Scan for the cell matching the given text and deliver its [X, Y] coordinate at center. 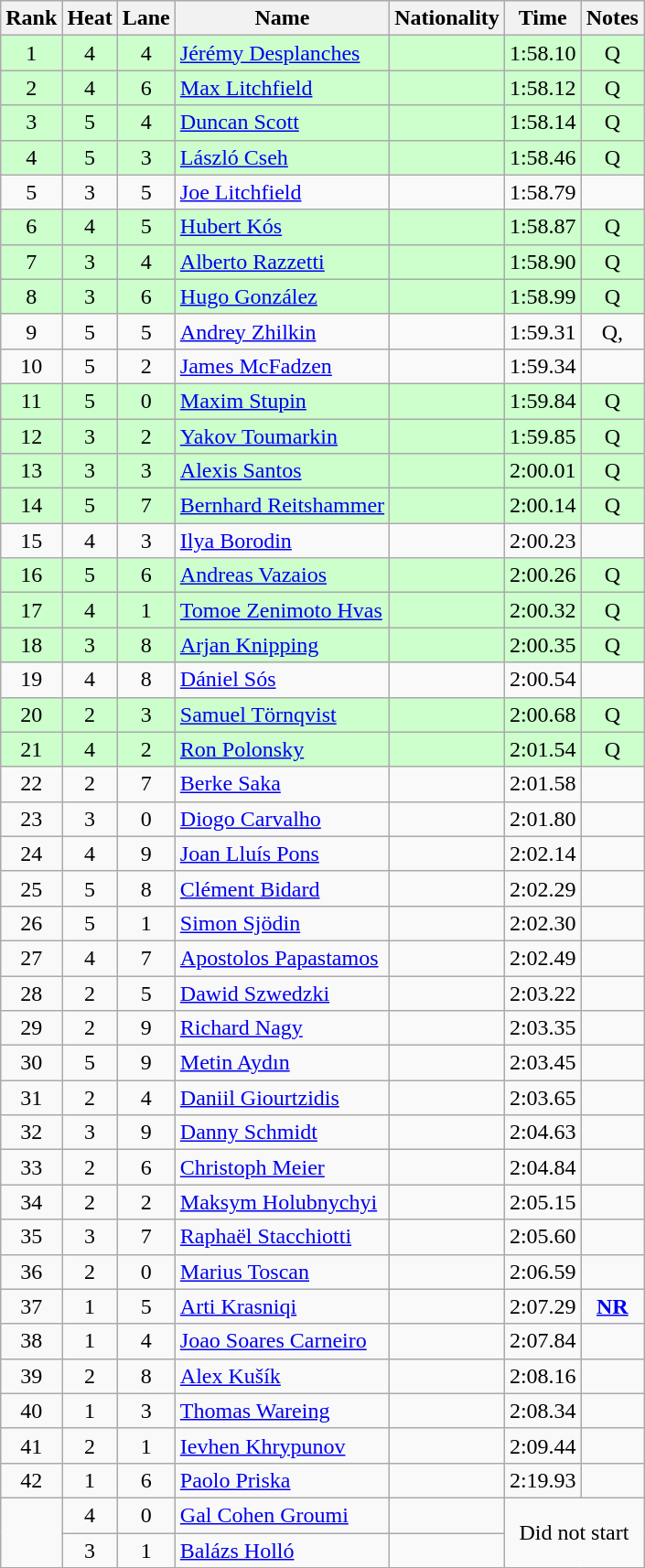
14 [31, 506]
Apostolos Papastamos [282, 958]
Samuel Törnqvist [282, 714]
12 [31, 436]
Arjan Knipping [282, 645]
Clément Bidard [282, 888]
2:02.29 [543, 888]
11 [31, 401]
Daniil Giourtzidis [282, 1098]
30 [31, 1063]
2:09.44 [543, 1445]
20 [31, 714]
Alex Kušík [282, 1376]
2:03.22 [543, 993]
Hugo González [282, 296]
Alberto Razzetti [282, 262]
Simon Sjödin [282, 923]
Diogo Carvalho [282, 819]
2:06.59 [543, 1272]
2:04.84 [543, 1167]
Rank [31, 18]
17 [31, 610]
2:05.15 [543, 1202]
Heat [90, 18]
2:00.54 [543, 680]
Max Litchfield [282, 88]
41 [31, 1445]
Yakov Toumarkin [282, 436]
13 [31, 471]
Bernhard Reitshammer [282, 506]
23 [31, 819]
18 [31, 645]
Raphaël Stacchiotti [282, 1237]
2:08.34 [543, 1411]
19 [31, 680]
Name [282, 18]
Danny Schmidt [282, 1133]
2:05.60 [543, 1237]
25 [31, 888]
Arti Krasniqi [282, 1306]
1:58.46 [543, 157]
16 [31, 575]
2:00.26 [543, 575]
Duncan Scott [282, 123]
22 [31, 784]
László Cseh [282, 157]
Time [543, 18]
Thomas Wareing [282, 1411]
NR [612, 1306]
1:59.85 [543, 436]
Maksym Holubnychyi [282, 1202]
Hubert Kós [282, 227]
2:03.45 [543, 1063]
Notes [612, 18]
Ron Polonsky [282, 749]
1:58.79 [543, 192]
2:00.14 [543, 506]
1:58.14 [543, 123]
James McFadzen [282, 366]
2:19.93 [543, 1480]
2:00.23 [543, 541]
1:59.31 [543, 331]
26 [31, 923]
2:00.35 [543, 645]
1:58.87 [543, 227]
Nationality [447, 18]
33 [31, 1167]
1:58.99 [543, 296]
1:58.90 [543, 262]
Paolo Priska [282, 1480]
2:00.32 [543, 610]
2:01.58 [543, 784]
2:01.54 [543, 749]
Did not start [574, 1532]
10 [31, 366]
Lane [146, 18]
34 [31, 1202]
2:04.63 [543, 1133]
Joe Litchfield [282, 192]
Ilya Borodin [282, 541]
Joao Soares Carneiro [282, 1341]
2:07.29 [543, 1306]
2:01.80 [543, 819]
Q, [612, 331]
36 [31, 1272]
Christoph Meier [282, 1167]
21 [31, 749]
1:58.12 [543, 88]
29 [31, 1028]
1:58.10 [543, 53]
27 [31, 958]
24 [31, 854]
Dawid Szwedzki [282, 993]
2:02.14 [543, 854]
15 [31, 541]
2:03.35 [543, 1028]
Dániel Sós [282, 680]
Marius Toscan [282, 1272]
Jérémy Desplanches [282, 53]
Berke Saka [282, 784]
2:07.84 [543, 1341]
1:59.34 [543, 366]
Andreas Vazaios [282, 575]
Richard Nagy [282, 1028]
37 [31, 1306]
40 [31, 1411]
31 [31, 1098]
42 [31, 1480]
Gal Cohen Groumi [282, 1515]
2:08.16 [543, 1376]
2:02.49 [543, 958]
Ievhen Khrypunov [282, 1445]
38 [31, 1341]
2:03.65 [543, 1098]
2:02.30 [543, 923]
32 [31, 1133]
Alexis Santos [282, 471]
35 [31, 1237]
Joan Lluís Pons [282, 854]
2:00.01 [543, 471]
2:00.68 [543, 714]
Andrey Zhilkin [282, 331]
Maxim Stupin [282, 401]
Balázs Holló [282, 1551]
1:59.84 [543, 401]
Metin Aydın [282, 1063]
39 [31, 1376]
Tomoe Zenimoto Hvas [282, 610]
28 [31, 993]
